Capture the cell that displays the provided text and extract its [X, Y] central coordinate. 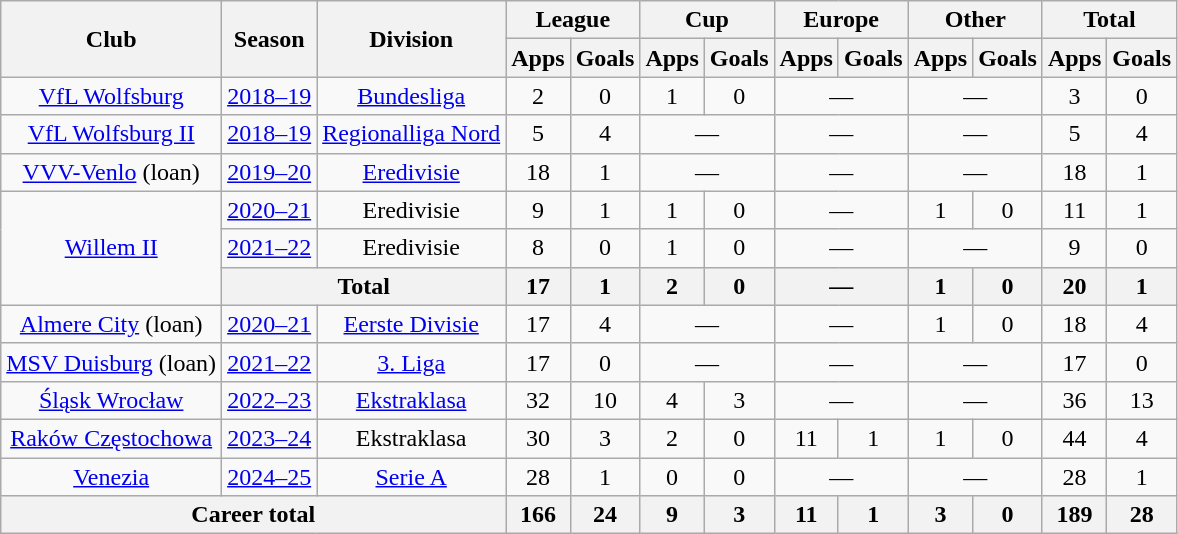
24 [605, 515]
13 [1142, 400]
20 [1074, 286]
36 [1074, 400]
166 [538, 515]
Europe [841, 20]
Division [412, 39]
3. Liga [412, 362]
Raków Częstochowa [112, 438]
Venezia [112, 477]
30 [538, 438]
Career total [254, 515]
Regionalliga Nord [412, 134]
10 [605, 400]
Almere City (loan) [112, 324]
VfL Wolfsburg [112, 96]
Willem II [112, 248]
2024–25 [270, 477]
Other [975, 20]
League [573, 20]
MSV Duisburg (loan) [112, 362]
8 [538, 248]
VfL Wolfsburg II [112, 134]
Season [270, 39]
Eerste Divisie [412, 324]
2019–20 [270, 172]
Club [112, 39]
Serie A [412, 477]
44 [1074, 438]
VVV-Venlo (loan) [112, 172]
Bundesliga [412, 96]
Cup [707, 20]
2023–24 [270, 438]
189 [1074, 515]
2022–23 [270, 400]
Śląsk Wrocław [112, 400]
32 [538, 400]
